Detect which cell encompasses the target text, then output its (X, Y) center coordinate. 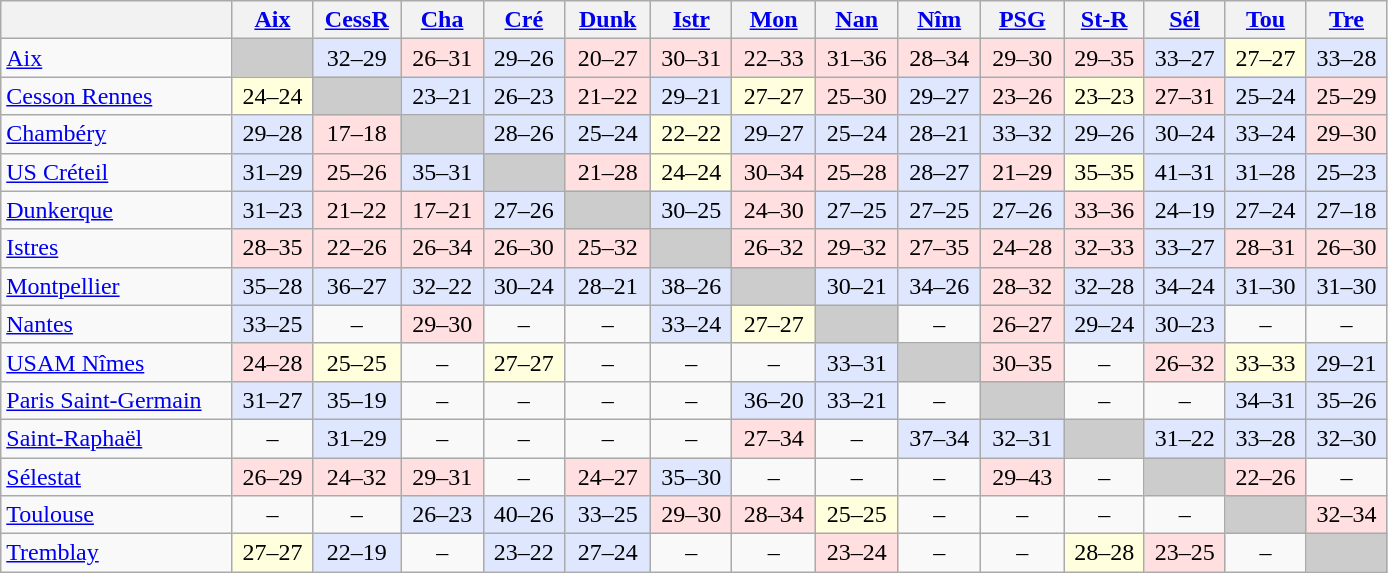
Montpellier (116, 286)
29–43 (1022, 477)
22–22 (692, 134)
PSG (1022, 20)
27–34 (774, 438)
32–22 (442, 286)
23–22 (524, 553)
25–32 (607, 248)
32–30 (1346, 438)
31–23 (272, 210)
26–31 (442, 58)
US Créteil (116, 172)
34–26 (940, 286)
28–35 (272, 248)
21–28 (607, 172)
Dunkerque (116, 210)
Saint-Raphaël (116, 438)
25–23 (1346, 172)
24–19 (1184, 210)
CessR (357, 20)
Nan (857, 20)
23–21 (442, 96)
Paris Saint-Germain (116, 400)
32–34 (1346, 515)
31–22 (1184, 438)
33–31 (857, 362)
33–21 (857, 400)
30–21 (857, 286)
29–24 (1104, 324)
30–23 (1184, 324)
28–26 (524, 134)
31–27 (272, 400)
17–21 (442, 210)
24–27 (607, 477)
Chambéry (116, 134)
Nîm (940, 20)
Dunk (607, 20)
33–32 (1022, 134)
25–29 (1346, 96)
30–31 (692, 58)
41–31 (1184, 172)
Mon (774, 20)
24–32 (357, 477)
St-R (1104, 20)
35–30 (692, 477)
26–29 (272, 477)
Cesson Rennes (116, 96)
29–28 (272, 134)
27–18 (1346, 210)
22–19 (357, 553)
37–34 (940, 438)
34–31 (1266, 400)
23–26 (1022, 96)
Tou (1266, 20)
28–31 (1266, 248)
23–23 (1104, 96)
31–28 (1266, 172)
Toulouse (116, 515)
30–25 (692, 210)
38–26 (692, 286)
21–29 (1022, 172)
22–33 (774, 58)
26–27 (1022, 324)
Cré (524, 20)
36–20 (774, 400)
28–27 (940, 172)
28–28 (1104, 553)
32–31 (1022, 438)
33–36 (1104, 210)
34–24 (1184, 286)
35–19 (357, 400)
26–34 (442, 248)
Istres (116, 248)
29–35 (1104, 58)
30–34 (774, 172)
23–25 (1184, 553)
30–35 (1022, 362)
Tre (1346, 20)
33–33 (1266, 362)
29–32 (857, 248)
36–27 (357, 286)
23–24 (857, 553)
32–33 (1104, 248)
25–28 (857, 172)
25–26 (357, 172)
35–28 (272, 286)
USAM Nîmes (116, 362)
Cha (442, 20)
Sélestat (116, 477)
Nantes (116, 324)
35–35 (1104, 172)
40–26 (524, 515)
31–36 (857, 58)
35–26 (1346, 400)
27–35 (940, 248)
29–31 (442, 477)
27–31 (1184, 96)
Tremblay (116, 553)
Istr (692, 20)
25–30 (857, 96)
Sél (1184, 20)
24–30 (774, 210)
35–31 (442, 172)
20–27 (607, 58)
32–28 (1104, 286)
32–29 (357, 58)
28–32 (1022, 286)
17–18 (357, 134)
